Return the (x, y) coordinate for the center point of the cell that contains the specified text.  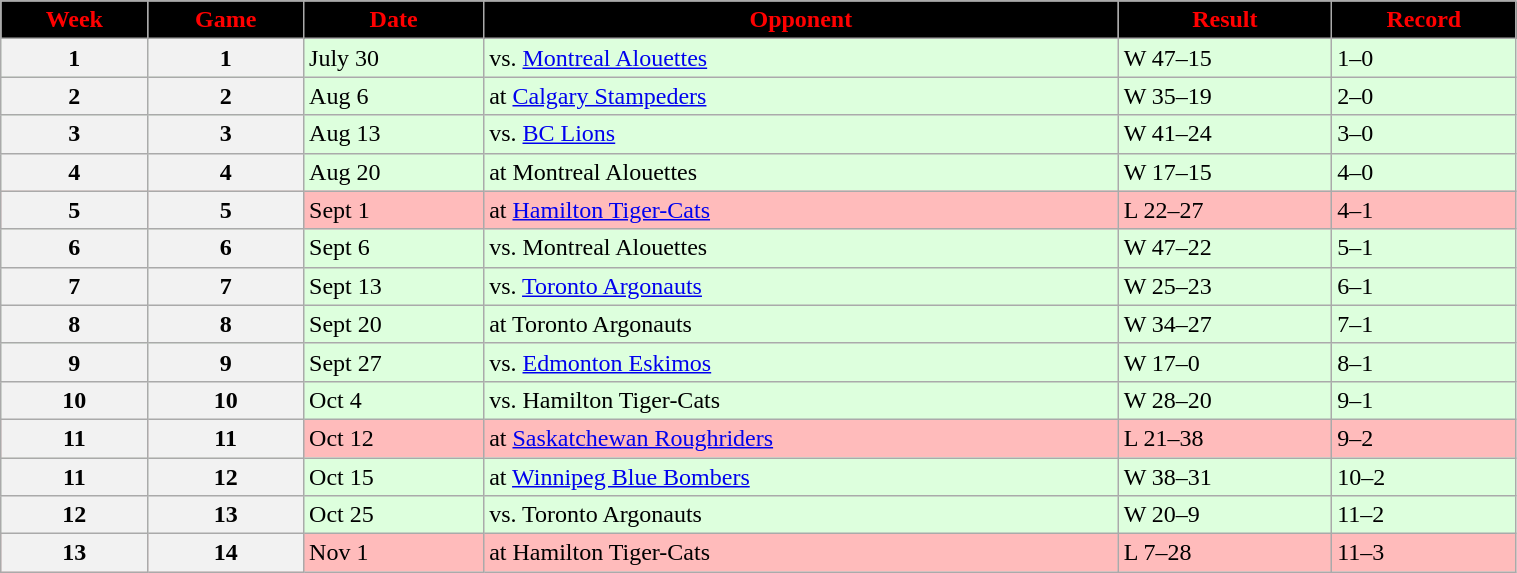
W 47–15 (1225, 58)
14 (226, 553)
7–1 (1424, 324)
8–1 (1424, 362)
at Montreal Alouettes (801, 172)
W 28–20 (1225, 400)
Record (1424, 20)
vs. Edmonton Eskimos (801, 362)
Sept 6 (394, 248)
at Calgary Stampeders (801, 96)
5–1 (1424, 248)
4–0 (1424, 172)
W 34–27 (1225, 324)
Result (1225, 20)
2–0 (1424, 96)
4–1 (1424, 210)
11–2 (1424, 515)
Week (74, 20)
W 20–9 (1225, 515)
at Saskatchewan Roughriders (801, 438)
Sept 27 (394, 362)
Oct 12 (394, 438)
Oct 15 (394, 477)
L 22–27 (1225, 210)
10–2 (1424, 477)
W 41–24 (1225, 134)
Sept 13 (394, 286)
W 35–19 (1225, 96)
at Toronto Argonauts (801, 324)
Aug 6 (394, 96)
1–0 (1424, 58)
Opponent (801, 20)
Game (226, 20)
L 21–38 (1225, 438)
Sept 20 (394, 324)
W 17–15 (1225, 172)
W 25–23 (1225, 286)
vs. Hamilton Tiger-Cats (801, 400)
6–1 (1424, 286)
11–3 (1424, 553)
W 17–0 (1225, 362)
at Winnipeg Blue Bombers (801, 477)
W 38–31 (1225, 477)
9–2 (1424, 438)
vs. BC Lions (801, 134)
3–0 (1424, 134)
W 47–22 (1225, 248)
Oct 25 (394, 515)
Sept 1 (394, 210)
Aug 20 (394, 172)
Date (394, 20)
Oct 4 (394, 400)
Aug 13 (394, 134)
Nov 1 (394, 553)
July 30 (394, 58)
9–1 (1424, 400)
L 7–28 (1225, 553)
